Extract the (x, y) coordinate from the center of the cell holding the provided text.  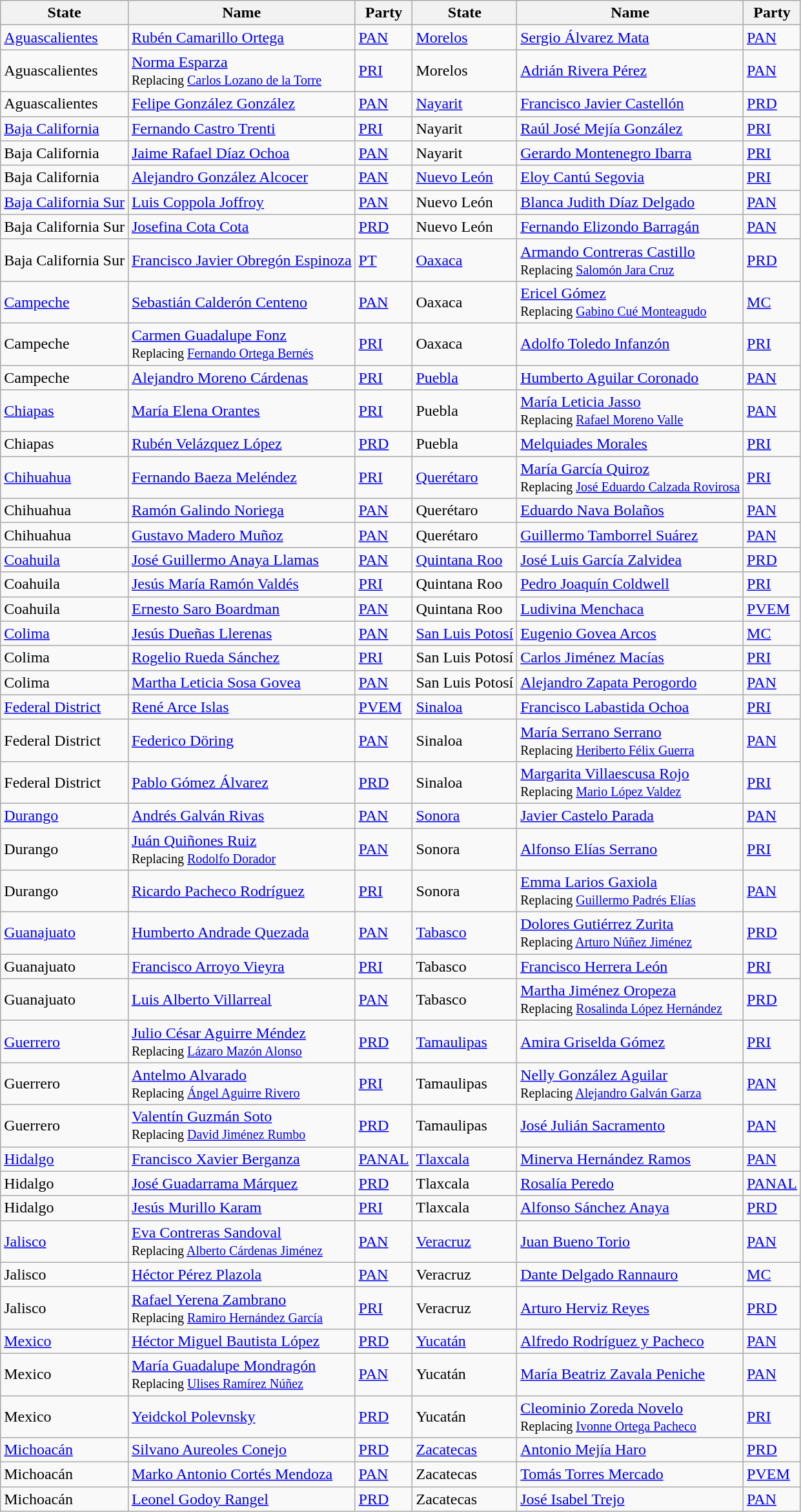
Martha Leticia Sosa Govea (241, 682)
Eduardo Nava Bolaños (630, 511)
Héctor Miguel Bautista López (241, 1341)
Humberto Andrade Quezada (241, 934)
Dolores Gutiérrez ZuritaReplacing Arturo Núñez Jiménez (630, 934)
Francisco Arroyo Vieyra (241, 966)
Humberto Aguilar Coronado (630, 378)
Javier Castelo Parada (630, 815)
Rafael Yerena ZambranoReplacing Ramiro Hernández García (241, 1308)
Nelly González AguilarReplacing Alejandro Galván Garza (630, 1083)
Gerardo Montenegro Ibarra (630, 153)
Jesús Murillo Karam (241, 1208)
Amira Griselda Gómez (630, 1042)
Gustavo Madero Muñoz (241, 535)
Antelmo AlvaradoReplacing Ángel Aguirre Rivero (241, 1083)
Luis Alberto Villarreal (241, 999)
Emma Larios GaxiolaReplacing Guillermo Padrés Elías (630, 891)
Ramón Galindo Noriega (241, 511)
Juan Bueno Torio (630, 1241)
Yeidckol Polevnsky (241, 1416)
PT (383, 260)
Marko Antonio Cortés Mendoza (241, 1475)
Fernando Castro Trenti (241, 128)
Martha Jiménez OropezaReplacing Rosalinda López Hernández (630, 999)
Alejandro González Alcocer (241, 178)
Fernando Elizondo Barragán (630, 227)
Ernesto Saro Boardman (241, 609)
Héctor Pérez Plazola (241, 1274)
María García QuirozReplacing José Eduardo Calzada Rovirosa (630, 478)
José Guillermo Anaya Llamas (241, 560)
José Julián Sacramento (630, 1126)
María Guadalupe MondragónReplacing Ulises Ramírez Núñez (241, 1374)
Eugenio Govea Arcos (630, 633)
Jaime Rafael Díaz Ochoa (241, 153)
Rosalía Peredo (630, 1183)
Norma EsparzaReplacing Carlos Lozano de la Torre (241, 71)
Carmen Guadalupe FonzReplacing Fernando Ortega Bernés (241, 343)
Margarita Villaescusa RojoReplacing Mario López Valdez (630, 782)
Silvano Aureoles Conejo (241, 1450)
Eva Contreras SandovalReplacing Alberto Cárdenas Jiménez (241, 1241)
Francisco Javier Castellón (630, 104)
Andrés Galván Rivas (241, 815)
Raúl José Mejía González (630, 128)
Eloy Cantú Segovia (630, 178)
Sergio Álvarez Mata (630, 37)
Federico Döring (241, 740)
Adrián Rivera Pérez (630, 71)
Francisco Javier Obregón Espinoza (241, 260)
Francisco Xavier Berganza (241, 1159)
Cleominio Zoreda NoveloReplacing Ivonne Ortega Pacheco (630, 1416)
Felipe González González (241, 104)
Fernando Baeza Meléndez (241, 478)
Minerva Hernández Ramos (630, 1159)
Francisco Herrera León (630, 966)
Luis Coppola Joffroy (241, 202)
Carlos Jiménez Macías (630, 658)
Francisco Labastida Ochoa (630, 707)
Julio César Aguirre MéndezReplacing Lázaro Mazón Alonso (241, 1042)
Guillermo Tamborrel Suárez (630, 535)
María Elena Orantes (241, 411)
Jesús María Ramón Valdés (241, 584)
María Leticia JassoReplacing Rafael Moreno Valle (630, 411)
Rubén Camarillo Ortega (241, 37)
José Isabel Trejo (630, 1499)
Adolfo Toledo Infanzón (630, 343)
María Beatriz Zavala Peniche (630, 1374)
René Arce Islas (241, 707)
María Serrano SerranoReplacing Heriberto Félix Guerra (630, 740)
Rogelio Rueda Sánchez (241, 658)
Alfonso Sánchez Anaya (630, 1208)
Dante Delgado Rannauro (630, 1274)
Ricardo Pacheco Rodríguez (241, 891)
Rubén Velázquez López (241, 444)
Alfonso Elías Serrano (630, 848)
Antonio Mejía Haro (630, 1450)
José Guadarrama Márquez (241, 1183)
Alfredo Rodríguez y Pacheco (630, 1341)
Arturo Herviz Reyes (630, 1308)
Melquiades Morales (630, 444)
Armando Contreras CastilloReplacing Salomón Jara Cruz (630, 260)
Pedro Joaquín Coldwell (630, 584)
Ludivina Menchaca (630, 609)
Alejandro Zapata Perogordo (630, 682)
Alejandro Moreno Cárdenas (241, 378)
José Luis García Zalvidea (630, 560)
Pablo Gómez Álvarez (241, 782)
Josefina Cota Cota (241, 227)
Jesús Dueñas Llerenas (241, 633)
Leonel Godoy Rangel (241, 1499)
Ericel GómezReplacing Gabino Cué Monteagudo (630, 302)
Juán Quiñones RuizReplacing Rodolfo Dorador (241, 848)
Tomás Torres Mercado (630, 1475)
Valentín Guzmán SotoReplacing David Jiménez Rumbo (241, 1126)
Sebastián Calderón Centeno (241, 302)
Blanca Judith Díaz Delgado (630, 202)
